Detect which cell encompasses the target text, then output its (x, y) center coordinate. 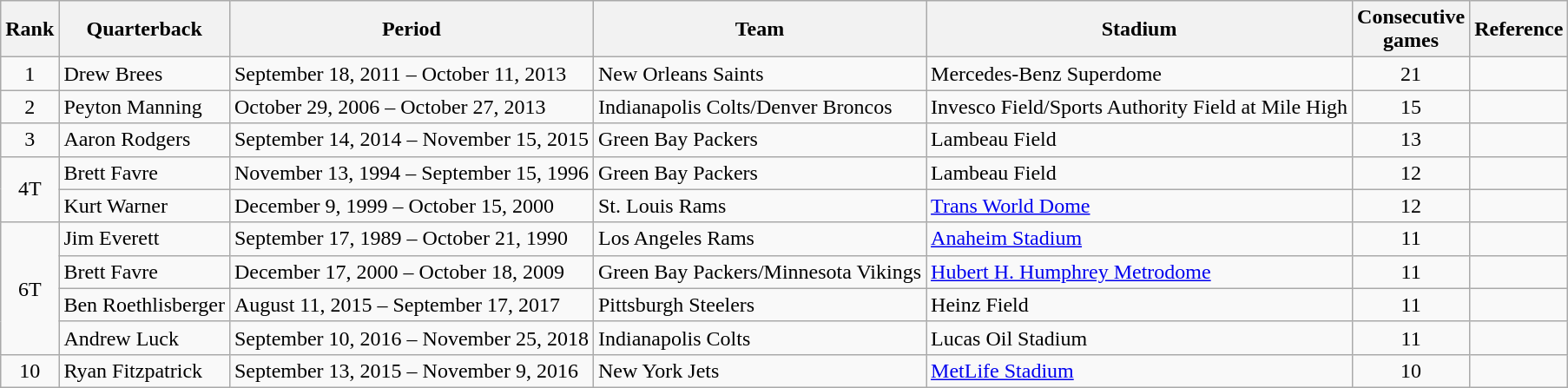
4T (30, 189)
Los Angeles Rams (759, 239)
1 (30, 74)
Aaron Rodgers (144, 140)
Team (759, 30)
Indianapolis Colts/Denver Broncos (759, 107)
Anaheim Stadium (1139, 239)
December 9, 1999 – October 15, 2000 (412, 206)
Peyton Manning (144, 107)
Hubert H. Humphrey Metrodome (1139, 272)
New York Jets (759, 371)
Lucas Oil Stadium (1139, 338)
Andrew Luck (144, 338)
Invesco Field/Sports Authority Field at Mile High (1139, 107)
Pittsburgh Steelers (759, 305)
Consecutivegames (1412, 30)
Drew Brees (144, 74)
August 11, 2015 – September 17, 2017 (412, 305)
13 (1412, 140)
Green Bay Packers/Minnesota Vikings (759, 272)
Rank (30, 30)
3 (30, 140)
Mercedes-Benz Superdome (1139, 74)
September 18, 2011 – October 11, 2013 (412, 74)
Reference (1519, 30)
St. Louis Rams (759, 206)
New Orleans Saints (759, 74)
Indianapolis Colts (759, 338)
Ben Roethlisberger (144, 305)
2 (30, 107)
15 (1412, 107)
November 13, 1994 – September 15, 1996 (412, 173)
Trans World Dome (1139, 206)
Period (412, 30)
Jim Everett (144, 239)
Ryan Fitzpatrick (144, 371)
September 13, 2015 – November 9, 2016 (412, 371)
September 17, 1989 – October 21, 1990 (412, 239)
December 17, 2000 – October 18, 2009 (412, 272)
Stadium (1139, 30)
6T (30, 288)
MetLife Stadium (1139, 371)
October 29, 2006 – October 27, 2013 (412, 107)
September 10, 2016 – November 25, 2018 (412, 338)
21 (1412, 74)
Kurt Warner (144, 206)
Quarterback (144, 30)
Heinz Field (1139, 305)
September 14, 2014 – November 15, 2015 (412, 140)
